Capture the cell that displays the provided text and extract its [x, y] central coordinate. 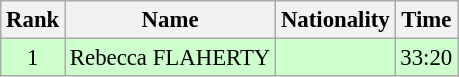
Name [170, 20]
Rebecca FLAHERTY [170, 58]
33:20 [426, 58]
1 [33, 58]
Time [426, 20]
Nationality [336, 20]
Rank [33, 20]
